Pinpoint the cell where the given text exists, returning its [x, y] midpoint coordinate. 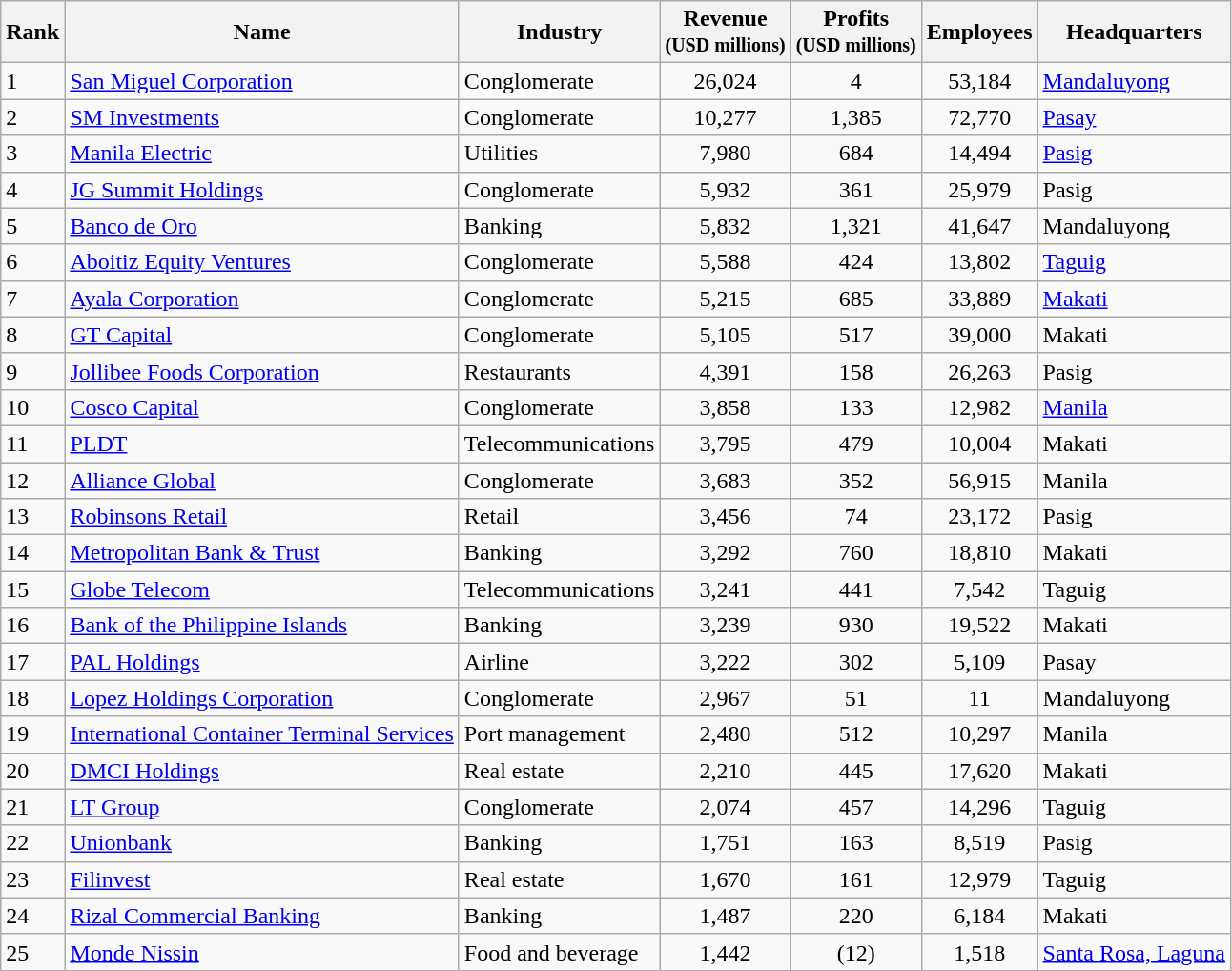
19 [32, 734]
760 [856, 553]
2,210 [725, 771]
12,982 [979, 407]
133 [856, 407]
18 [32, 698]
15 [32, 589]
930 [856, 626]
Lopez Holdings Corporation [261, 698]
Ayala Corporation [261, 299]
5,215 [725, 299]
23 [32, 879]
20 [32, 771]
5,932 [725, 190]
33,889 [979, 299]
2,967 [725, 698]
13,802 [979, 262]
3,239 [725, 626]
(12) [856, 952]
JG Summit Holdings [261, 190]
14,494 [979, 154]
Jollibee Foods Corporation [261, 371]
5,105 [725, 335]
5,109 [979, 662]
Employees [979, 32]
Name [261, 32]
51 [856, 698]
424 [856, 262]
53,184 [979, 81]
Restaurants [559, 371]
10,004 [979, 444]
72,770 [979, 117]
3 [32, 154]
18,810 [979, 553]
GT Capital [261, 335]
DMCI Holdings [261, 771]
7 [32, 299]
10,297 [979, 734]
22 [32, 843]
Metropolitan Bank & Trust [261, 553]
3,292 [725, 553]
7,542 [979, 589]
14,296 [979, 807]
Revenue(USD millions) [725, 32]
Filinvest [261, 879]
Robinsons Retail [261, 517]
Unionbank [261, 843]
352 [856, 480]
3,456 [725, 517]
Port management [559, 734]
Retail [559, 517]
3,222 [725, 662]
San Miguel Corporation [261, 81]
3,241 [725, 589]
25,979 [979, 190]
26,024 [725, 81]
2,074 [725, 807]
3,795 [725, 444]
5,832 [725, 226]
41,647 [979, 226]
Globe Telecom [261, 589]
1,385 [856, 117]
8,519 [979, 843]
479 [856, 444]
163 [856, 843]
17,620 [979, 771]
24 [32, 916]
Rizal Commercial Banking [261, 916]
12,979 [979, 879]
PLDT [261, 444]
International Container Terminal Services [261, 734]
2,480 [725, 734]
Manila Electric [261, 154]
1 [32, 81]
LT Group [261, 807]
39,000 [979, 335]
1,321 [856, 226]
Alliance Global [261, 480]
Headquarters [1134, 32]
8 [32, 335]
684 [856, 154]
12 [32, 480]
Profits(USD millions) [856, 32]
26,263 [979, 371]
14 [32, 553]
Cosco Capital [261, 407]
19,522 [979, 626]
16 [32, 626]
1,487 [725, 916]
Monde Nissin [261, 952]
5 [32, 226]
10,277 [725, 117]
56,915 [979, 480]
361 [856, 190]
441 [856, 589]
302 [856, 662]
SM Investments [261, 117]
Santa Rosa, Laguna [1134, 952]
25 [32, 952]
Banco de Oro [261, 226]
10 [32, 407]
Food and beverage [559, 952]
3,683 [725, 480]
Industry [559, 32]
220 [856, 916]
6 [32, 262]
Aboitiz Equity Ventures [261, 262]
Bank of the Philippine Islands [261, 626]
512 [856, 734]
74 [856, 517]
5,588 [725, 262]
4,391 [725, 371]
Airline [559, 662]
1,518 [979, 952]
161 [856, 879]
685 [856, 299]
158 [856, 371]
2 [32, 117]
1,442 [725, 952]
21 [32, 807]
13 [32, 517]
6,184 [979, 916]
517 [856, 335]
1,670 [725, 879]
Utilities [559, 154]
Rank [32, 32]
3,858 [725, 407]
PAL Holdings [261, 662]
23,172 [979, 517]
17 [32, 662]
445 [856, 771]
9 [32, 371]
1,751 [725, 843]
7,980 [725, 154]
457 [856, 807]
